Identify which cell holds the provided text, then report its (x, y) central coordinate. 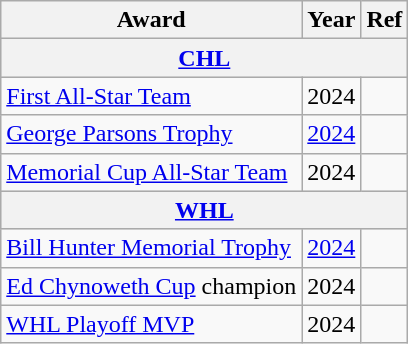
WHL (204, 210)
Memorial Cup All-Star Team (152, 172)
Bill Hunter Memorial Trophy (152, 248)
Ed Chynoweth Cup champion (152, 286)
WHL Playoff MVP (152, 324)
George Parsons Trophy (152, 134)
CHL (204, 58)
First All-Star Team (152, 96)
Award (152, 20)
Ref (384, 20)
Year (332, 20)
